Capture the cell that displays the provided text and extract its (x, y) central coordinate. 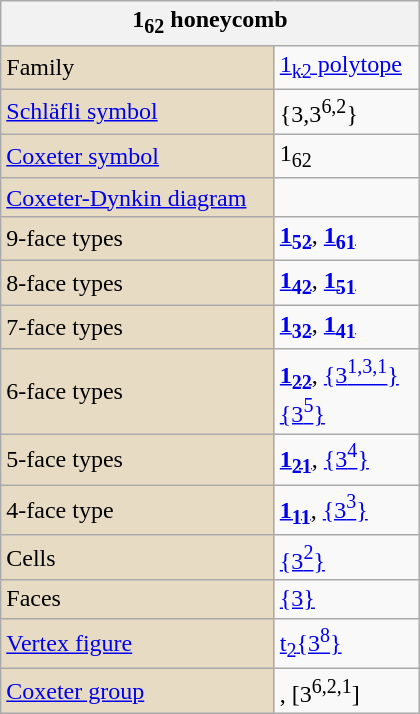
Coxeter-Dynkin diagram (138, 197)
7-face types (138, 327)
{3,36,2} (346, 112)
9-face types (138, 238)
111, {33} (346, 510)
Family (138, 67)
{3} (346, 599)
t2{38} (346, 644)
121, {34} (346, 460)
132, 141 (346, 327)
122, {31,3,1}{35} (346, 391)
Coxeter symbol (138, 156)
{32} (346, 558)
142, 151 (346, 283)
6-face types (138, 391)
1k2 polytope (346, 67)
152, 161 (346, 238)
162 (346, 156)
Coxeter group (138, 692)
5-face types (138, 460)
162 honeycomb (210, 23)
, [36,2,1] (346, 692)
8-face types (138, 283)
Cells (138, 558)
4-face type (138, 510)
Vertex figure (138, 644)
Faces (138, 599)
Schläfli symbol (138, 112)
